From the cell containing the given text, extract its center point as (X, Y) coordinate. 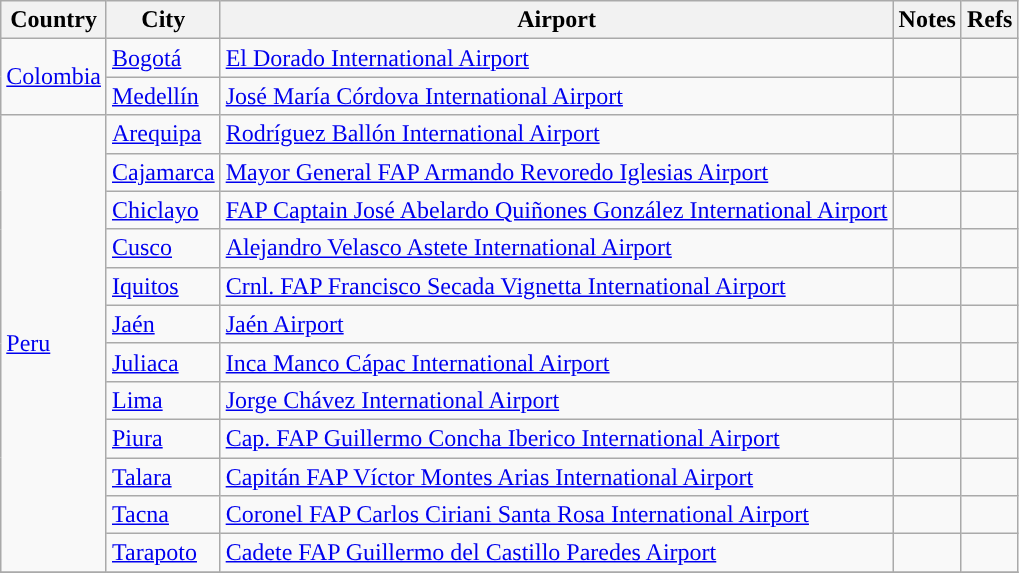
Tacna (163, 515)
José María Córdova International Airport (556, 96)
Iquitos (163, 286)
Jaén (163, 324)
Chiclayo (163, 210)
Refs (989, 20)
Arequipa (163, 134)
Lima (163, 400)
Jaén Airport (556, 324)
FAP Captain José Abelardo Quiñones González International Airport (556, 210)
Crnl. FAP Francisco Secada Vignetta International Airport (556, 286)
Peru (54, 344)
Notes (927, 20)
Talara (163, 477)
Coronel FAP Carlos Ciriani Santa Rosa International Airport (556, 515)
Juliaca (163, 362)
Rodríguez Ballón International Airport (556, 134)
El Dorado International Airport (556, 58)
City (163, 20)
Capitán FAP Víctor Montes Arias International Airport (556, 477)
Mayor General FAP Armando Revoredo Iglesias Airport (556, 172)
Jorge Chávez International Airport (556, 400)
Cusco (163, 248)
Medellín (163, 96)
Colombia (54, 77)
Cap. FAP Guillermo Concha Iberico International Airport (556, 438)
Tarapoto (163, 553)
Airport (556, 20)
Bogotá (163, 58)
Inca Manco Cápac International Airport (556, 362)
Alejandro Velasco Astete International Airport (556, 248)
Piura (163, 438)
Country (54, 20)
Cajamarca (163, 172)
Cadete FAP Guillermo del Castillo Paredes Airport (556, 553)
